Capture the cell that displays the provided text and extract its [X, Y] central coordinate. 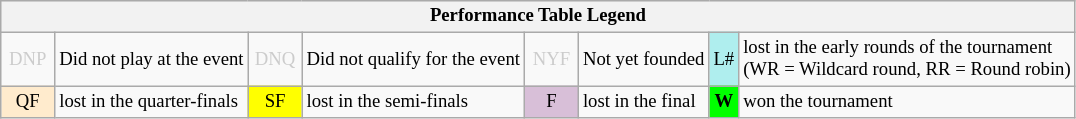
L# [724, 60]
QF [28, 102]
Did not qualify for the event [413, 60]
lost in the early rounds of the tournament(WR = Wildcard round, RR = Round robin) [907, 60]
DNP [28, 60]
lost in the quarter-finals [152, 102]
won the tournament [907, 102]
W [724, 102]
Not yet founded [643, 60]
Did not play at the event [152, 60]
Performance Table Legend [538, 16]
lost in the semi-finals [413, 102]
SF [275, 102]
F [551, 102]
NYF [551, 60]
DNQ [275, 60]
lost in the final [643, 102]
